Return the [X, Y] coordinate for the center point of the cell that contains the specified text.  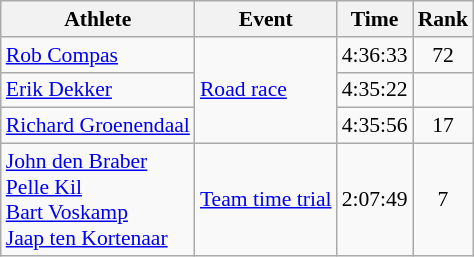
4:36:33 [375, 55]
Rank [444, 19]
72 [444, 55]
4:35:22 [375, 90]
Rob Compas [98, 55]
4:35:56 [375, 126]
Road race [266, 90]
2:07:49 [375, 200]
Event [266, 19]
Erik Dekker [98, 90]
John den BraberPelle KilBart VoskampJaap ten Kortenaar [98, 200]
Time [375, 19]
17 [444, 126]
7 [444, 200]
Team time trial [266, 200]
Athlete [98, 19]
Richard Groenendaal [98, 126]
